From the cell containing the given text, extract its center point as [x, y] coordinate. 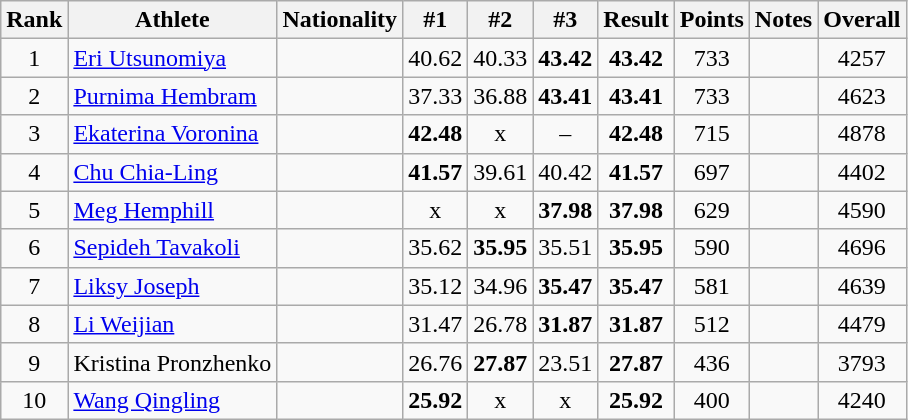
8 [34, 324]
Sepideh Tavakoli [172, 248]
39.61 [500, 172]
629 [712, 210]
Chu Chia-Ling [172, 172]
10 [34, 400]
Notes [783, 20]
– [566, 134]
4402 [862, 172]
581 [712, 286]
#2 [500, 20]
590 [712, 248]
36.88 [500, 96]
512 [712, 324]
715 [712, 134]
Wang Qingling [172, 400]
Ekaterina Voronina [172, 134]
Kristina Pronzhenko [172, 362]
Rank [34, 20]
Li Weijian [172, 324]
2 [34, 96]
4590 [862, 210]
1 [34, 58]
3793 [862, 362]
40.33 [500, 58]
Athlete [172, 20]
Eri Utsunomiya [172, 58]
7 [34, 286]
697 [712, 172]
4479 [862, 324]
Points [712, 20]
Overall [862, 20]
Purnima Hembram [172, 96]
34.96 [500, 286]
4623 [862, 96]
4 [34, 172]
400 [712, 400]
6 [34, 248]
31.47 [436, 324]
23.51 [566, 362]
Meg Hemphill [172, 210]
4240 [862, 400]
#1 [436, 20]
5 [34, 210]
37.33 [436, 96]
Liksy Joseph [172, 286]
4696 [862, 248]
35.51 [566, 248]
40.42 [566, 172]
9 [34, 362]
Nationality [340, 20]
3 [34, 134]
Result [636, 20]
26.78 [500, 324]
35.12 [436, 286]
#3 [566, 20]
26.76 [436, 362]
4878 [862, 134]
436 [712, 362]
35.62 [436, 248]
4257 [862, 58]
4639 [862, 286]
40.62 [436, 58]
